From the cell containing the given text, extract its center point as (x, y) coordinate. 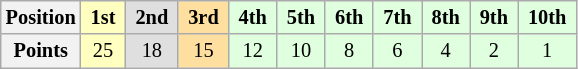
4 (446, 51)
Position (41, 17)
2 (494, 51)
6 (397, 51)
10 (301, 51)
8 (349, 51)
3rd (203, 17)
2nd (152, 17)
5th (301, 17)
8th (446, 17)
25 (104, 51)
1st (104, 17)
7th (397, 17)
6th (349, 17)
4th (253, 17)
9th (494, 17)
Points (41, 51)
12 (253, 51)
10th (547, 17)
18 (152, 51)
1 (547, 51)
15 (203, 51)
